For the text-containing cell, return its midpoint in (X, Y) coordinate format. 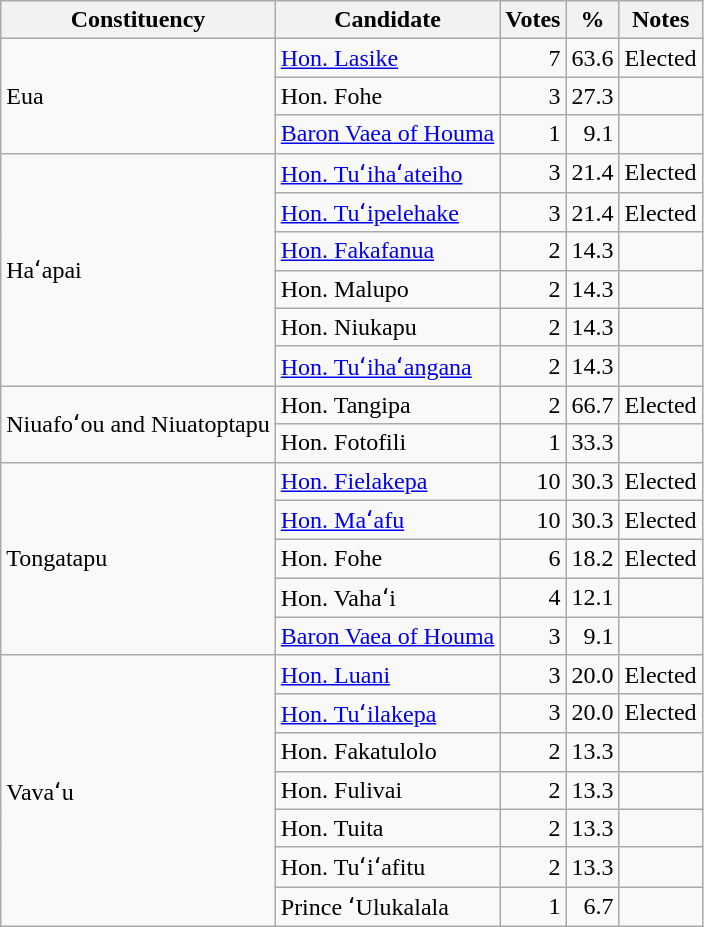
Hon. Maʻafu (388, 520)
Eua (138, 96)
Constituency (138, 20)
Notes (660, 20)
Hon. Tangipa (388, 405)
Hon. Vahaʻi (388, 598)
Hon. Tuʻipelehake (388, 213)
Votes (533, 20)
% (592, 20)
Tongatapu (138, 558)
Hon. Tuʻiʻafitu (388, 867)
Prince ʻUlukalala (388, 907)
Niuafoʻou and Niuatoptapu (138, 424)
6.7 (592, 907)
Candidate (388, 20)
Hon. Tuʻihaʻangana (388, 366)
7 (533, 58)
Hon. Fotofili (388, 443)
6 (533, 559)
27.3 (592, 96)
Hon. Fakafanua (388, 251)
Hon. Tuita (388, 828)
Hon. Fielakepa (388, 481)
33.3 (592, 443)
Haʻapai (138, 270)
Hon. Fulivai (388, 790)
63.6 (592, 58)
Hon. Niukapu (388, 327)
18.2 (592, 559)
Hon. Lasike (388, 58)
12.1 (592, 598)
Hon. Fakatulolo (388, 752)
4 (533, 598)
Hon. Malupo (388, 289)
66.7 (592, 405)
Hon. Luani (388, 674)
Hon. Tuʻilakepa (388, 713)
Hon. Tuʻihaʻateiho (388, 173)
Vavaʻu (138, 790)
